Capture the cell that displays the provided text and extract its (x, y) central coordinate. 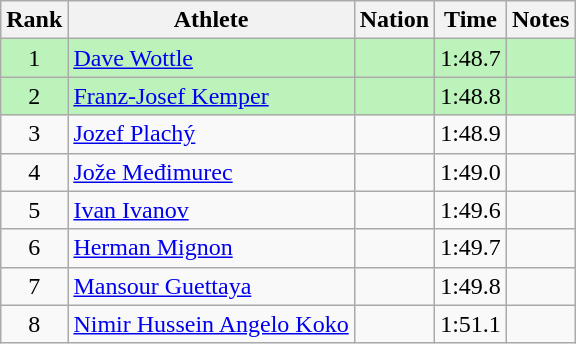
6 (34, 248)
1:49.8 (471, 286)
Mansour Guettaya (211, 286)
1:49.6 (471, 210)
Nimir Hussein Angelo Koko (211, 324)
1:48.7 (471, 58)
5 (34, 210)
Dave Wottle (211, 58)
3 (34, 134)
Notes (540, 20)
1:49.7 (471, 248)
1:48.8 (471, 96)
1 (34, 58)
4 (34, 172)
Herman Mignon (211, 248)
1:49.0 (471, 172)
Jože Međimurec (211, 172)
Ivan Ivanov (211, 210)
Rank (34, 20)
1:48.9 (471, 134)
Time (471, 20)
1:51.1 (471, 324)
7 (34, 286)
Franz-Josef Kemper (211, 96)
8 (34, 324)
Jozef Plachý (211, 134)
Nation (394, 20)
Athlete (211, 20)
2 (34, 96)
